Locate the cell with the specified text and output its [X, Y] center coordinate. 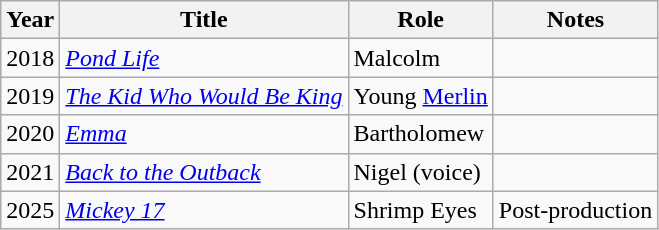
Title [204, 20]
Mickey 17 [204, 210]
Pond Life [204, 58]
2018 [30, 58]
Year [30, 20]
2019 [30, 96]
Emma [204, 134]
Young Merlin [420, 96]
Bartholomew [420, 134]
Notes [575, 20]
The Kid Who Would Be King [204, 96]
Role [420, 20]
Malcolm [420, 58]
Shrimp Eyes [420, 210]
2021 [30, 172]
Post-production [575, 210]
2020 [30, 134]
2025 [30, 210]
Back to the Outback [204, 172]
Nigel (voice) [420, 172]
